Return the (X, Y) coordinate for the center point of the cell that contains the specified text.  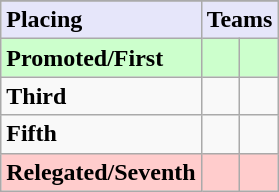
Fifth (101, 134)
Relegated/Seventh (101, 172)
Teams (240, 20)
Third (101, 96)
Placing (101, 20)
Promoted/First (101, 58)
